Return the (x, y) coordinate for the center point of the cell that contains the specified text.  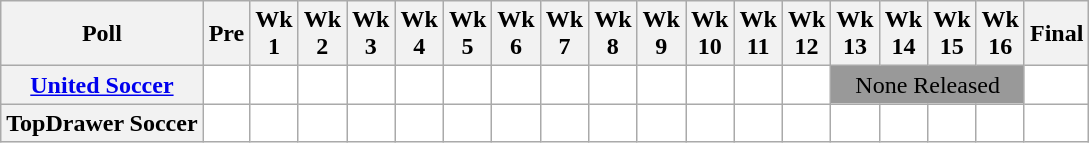
Wk16 (1000, 34)
Wk9 (661, 34)
Wk3 (371, 34)
Wk7 (564, 34)
Wk8 (613, 34)
Wk5 (467, 34)
Wk1 (274, 34)
None Released (928, 85)
Wk13 (855, 34)
Wk11 (758, 34)
Wk12 (806, 34)
Pre (226, 34)
United Soccer (102, 85)
Wk14 (903, 34)
Wk4 (419, 34)
Wk15 (952, 34)
Wk6 (516, 34)
TopDrawer Soccer (102, 123)
Wk2 (322, 34)
Final (1056, 34)
Wk10 (710, 34)
Poll (102, 34)
